Identify which cell holds the provided text, then report its (x, y) central coordinate. 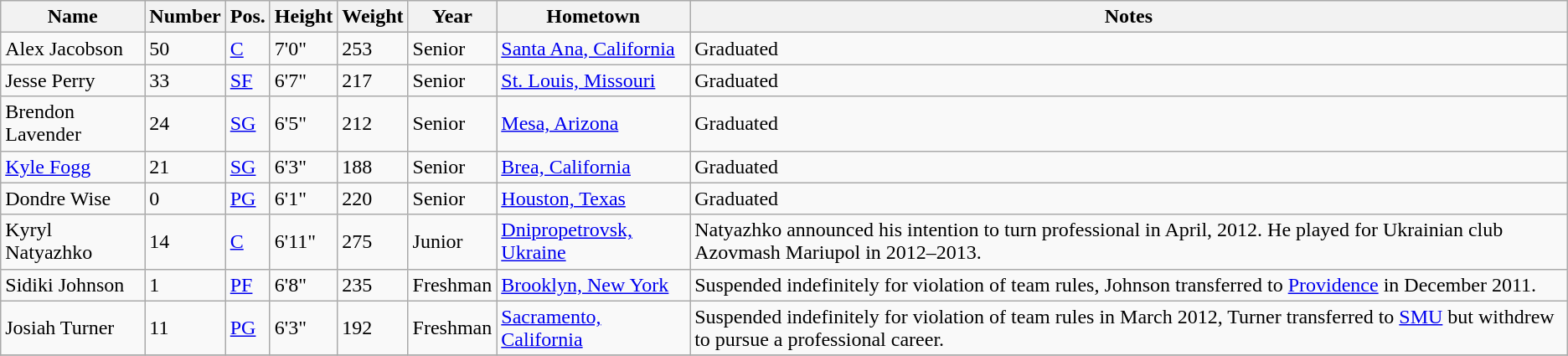
6'7" (303, 80)
7'0" (303, 49)
Brea, California (593, 167)
Hometown (593, 17)
192 (373, 328)
217 (373, 80)
235 (373, 285)
188 (373, 167)
14 (185, 241)
Sacramento, California (593, 328)
PF (248, 285)
Brooklyn, New York (593, 285)
Dondre Wise (73, 199)
Josiah Turner (73, 328)
Kyryl Natyazhko (73, 241)
SF (248, 80)
24 (185, 124)
Houston, Texas (593, 199)
Weight (373, 17)
Natyazhko announced his intention to turn professional in April, 2012. He played for Ukrainian club Azovmash Mariupol in 2012–2013. (1129, 241)
50 (185, 49)
1 (185, 285)
Suspended indefinitely for violation of team rules in March 2012, Turner transferred to SMU but withdrew to pursue a professional career. (1129, 328)
Santa Ana, California (593, 49)
Dnipropetrovsk, Ukraine (593, 241)
Notes (1129, 17)
Brendon Lavender (73, 124)
11 (185, 328)
0 (185, 199)
Mesa, Arizona (593, 124)
33 (185, 80)
21 (185, 167)
Kyle Fogg (73, 167)
6'1" (303, 199)
Number (185, 17)
253 (373, 49)
Jesse Perry (73, 80)
Height (303, 17)
Sidiki Johnson (73, 285)
Name (73, 17)
6'8" (303, 285)
Suspended indefinitely for violation of team rules, Johnson transferred to Providence in December 2011. (1129, 285)
220 (373, 199)
6'11" (303, 241)
Junior (452, 241)
St. Louis, Missouri (593, 80)
Alex Jacobson (73, 49)
6'5" (303, 124)
Year (452, 17)
275 (373, 241)
Pos. (248, 17)
212 (373, 124)
